Identify which cell holds the provided text, then report its (X, Y) central coordinate. 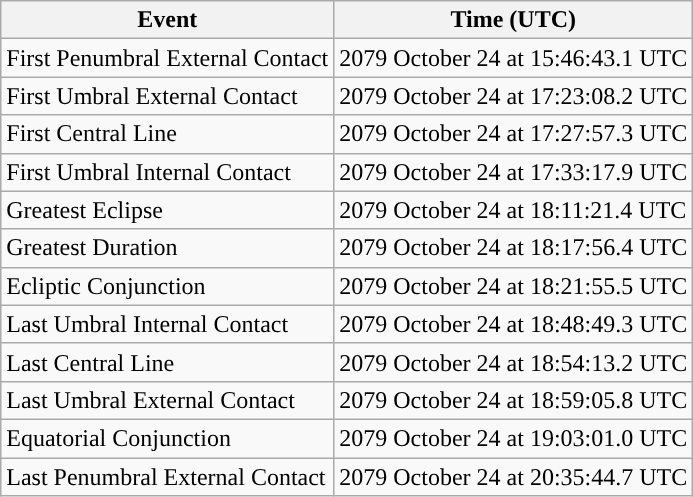
Last Penumbral External Contact (168, 477)
2079 October 24 at 17:33:17.9 UTC (514, 172)
2079 October 24 at 18:54:13.2 UTC (514, 362)
Ecliptic Conjunction (168, 286)
2079 October 24 at 17:23:08.2 UTC (514, 96)
2079 October 24 at 17:27:57.3 UTC (514, 134)
2079 October 24 at 18:48:49.3 UTC (514, 324)
2079 October 24 at 18:11:21.4 UTC (514, 210)
2079 October 24 at 18:17:56.4 UTC (514, 248)
First Central Line (168, 134)
First Umbral External Contact (168, 96)
2079 October 24 at 15:46:43.1 UTC (514, 58)
2079 October 24 at 18:59:05.8 UTC (514, 400)
Last Umbral Internal Contact (168, 324)
Event (168, 20)
Equatorial Conjunction (168, 438)
Greatest Eclipse (168, 210)
Time (UTC) (514, 20)
First Penumbral External Contact (168, 58)
Last Central Line (168, 362)
Last Umbral External Contact (168, 400)
Greatest Duration (168, 248)
2079 October 24 at 19:03:01.0 UTC (514, 438)
First Umbral Internal Contact (168, 172)
2079 October 24 at 20:35:44.7 UTC (514, 477)
2079 October 24 at 18:21:55.5 UTC (514, 286)
